Determine the [x, y] coordinate at the center of the cell enclosing the given text.  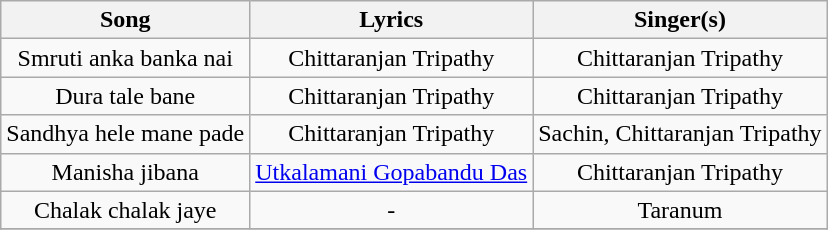
Manisha jibana [126, 172]
Sachin, Chittaranjan Tripathy [680, 134]
Utkalamani Gopabandu Das [392, 172]
Lyrics [392, 20]
Dura tale bane [126, 96]
Taranum [680, 210]
Sandhya hele mane pade [126, 134]
Song [126, 20]
Smruti anka banka nai [126, 58]
- [392, 210]
Chalak chalak jaye [126, 210]
Singer(s) [680, 20]
